Identify which cell holds the provided text, then report its (X, Y) central coordinate. 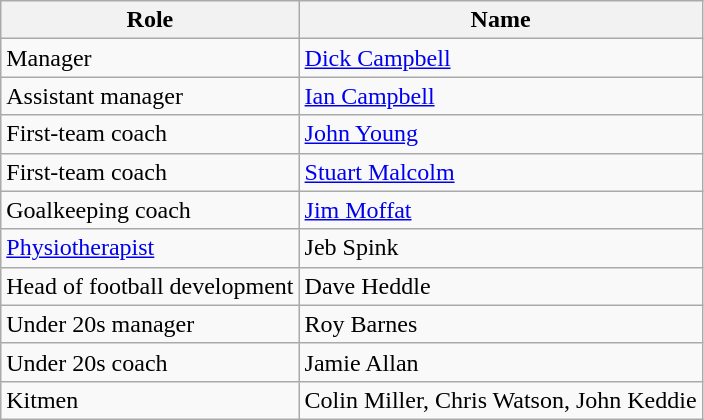
Jim Moffat (500, 210)
Kitmen (150, 400)
Under 20s coach (150, 362)
Colin Miller, Chris Watson, John Keddie (500, 400)
Dick Campbell (500, 58)
Jeb Spink (500, 248)
Manager (150, 58)
Goalkeeping coach (150, 210)
Assistant manager (150, 96)
John Young (500, 134)
Jamie Allan (500, 362)
Ian Campbell (500, 96)
Under 20s manager (150, 324)
Name (500, 20)
Dave Heddle (500, 286)
Head of football development (150, 286)
Physiotherapist (150, 248)
Stuart Malcolm (500, 172)
Role (150, 20)
Roy Barnes (500, 324)
